From the cell containing the given text, extract its center point as [X, Y] coordinate. 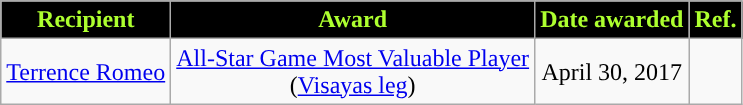
Recipient [86, 20]
All-Star Game Most Valuable Player(Visayas leg) [353, 72]
April 30, 2017 [612, 72]
Terrence Romeo [86, 72]
Ref. [716, 20]
Date awarded [612, 20]
Award [353, 20]
